Find where the given text appears and provide that cell's center as (X, Y) coordinate. 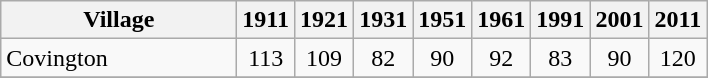
1931 (384, 20)
1991 (560, 20)
2011 (678, 20)
92 (502, 58)
Village (119, 20)
1951 (442, 20)
82 (384, 58)
83 (560, 58)
1911 (266, 20)
Covington (119, 58)
1921 (324, 20)
1961 (502, 20)
120 (678, 58)
109 (324, 58)
2001 (620, 20)
113 (266, 58)
